Find where the given text appears and provide that cell's center as [X, Y] coordinate. 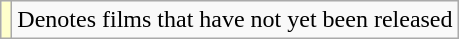
Denotes films that have not yet been released [235, 20]
